Extract the [X, Y] coordinate from the center of the cell holding the provided text.  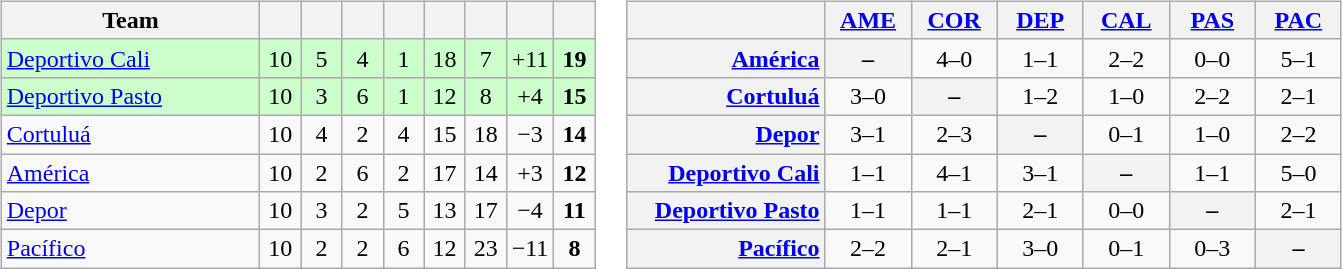
2–3 [954, 134]
13 [444, 211]
+4 [530, 96]
1–2 [1040, 96]
23 [486, 249]
CAL [1126, 20]
11 [574, 211]
+11 [530, 58]
0–3 [1212, 249]
−11 [530, 249]
7 [486, 58]
PAS [1212, 20]
4–0 [954, 58]
−4 [530, 211]
Team [130, 20]
AME [868, 20]
5–0 [1298, 173]
DEP [1040, 20]
19 [574, 58]
5–1 [1298, 58]
PAC [1298, 20]
−3 [530, 134]
+3 [530, 173]
4–1 [954, 173]
COR [954, 20]
